Return the (X, Y) coordinate for the center point of the cell that contains the specified text.  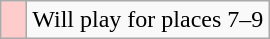
Will play for places 7–9 (148, 20)
